Pinpoint the cell where the given text exists, returning its [X, Y] midpoint coordinate. 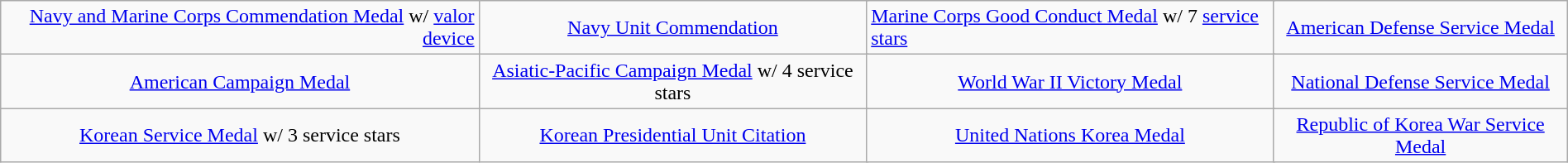
American Defense Service Medal [1421, 28]
National Defense Service Medal [1421, 81]
Korean Service Medal w/ 3 service stars [240, 136]
World War II Victory Medal [1070, 81]
American Campaign Medal [240, 81]
Republic of Korea War Service Medal [1421, 136]
Marine Corps Good Conduct Medal w/ 7 service stars [1070, 28]
Navy Unit Commendation [673, 28]
Korean Presidential Unit Citation [673, 136]
United Nations Korea Medal [1070, 136]
Navy and Marine Corps Commendation Medal w/ valor device [240, 28]
Asiatic-Pacific Campaign Medal w/ 4 service stars [673, 81]
